Return the (x, y) coordinate for the center point of the cell that contains the specified text.  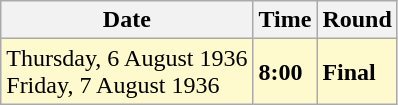
Date (127, 20)
8:00 (285, 72)
Time (285, 20)
Thursday, 6 August 1936Friday, 7 August 1936 (127, 72)
Round (357, 20)
Final (357, 72)
